Find where the given text appears and provide that cell's center as (x, y) coordinate. 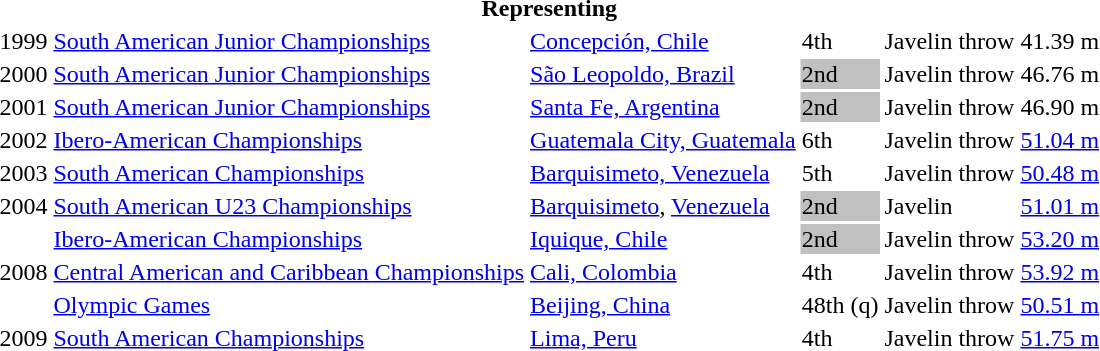
Cali, Colombia (664, 272)
South American Championships (289, 173)
48th (q) (840, 305)
Javelin (950, 206)
Concepción, Chile (664, 41)
Guatemala City, Guatemala (664, 140)
Iquique, Chile (664, 239)
Santa Fe, Argentina (664, 107)
Olympic Games (289, 305)
5th (840, 173)
São Leopoldo, Brazil (664, 74)
Beijing, China (664, 305)
South American U23 Championships (289, 206)
Central American and Caribbean Championships (289, 272)
6th (840, 140)
